From the cell containing the given text, extract its center point as [x, y] coordinate. 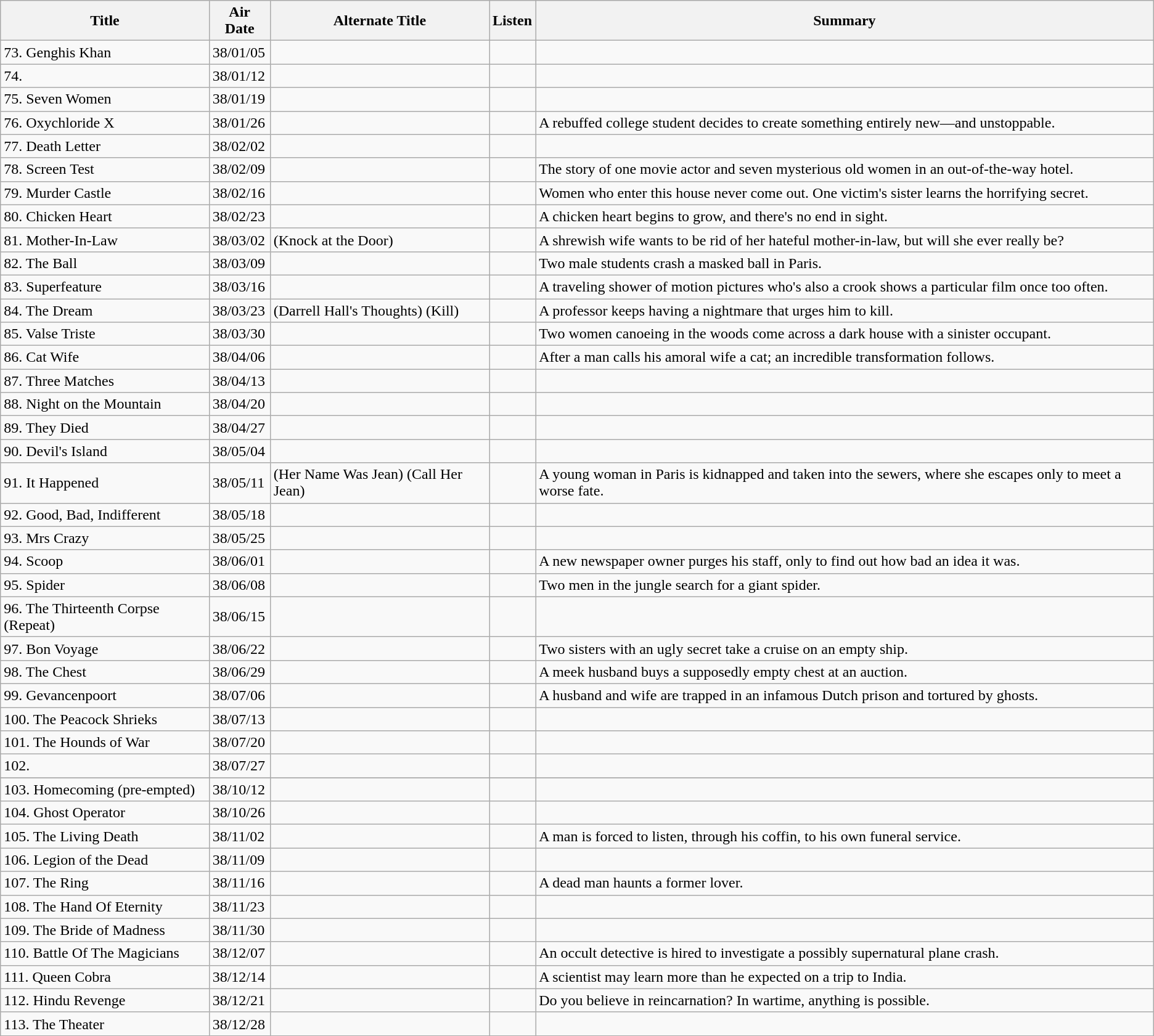
38/03/02 [239, 240]
Two women canoeing in the woods come across a dark house with a sinister occupant. [845, 334]
After a man calls his amoral wife a cat; an incredible transformation follows. [845, 357]
A rebuffed college student decides to create something entirely new—and unstoppable. [845, 123]
A meek husband buys a supposedly empty chest at an auction. [845, 672]
76. Oxychloride X [105, 123]
38/04/20 [239, 404]
38/06/08 [239, 585]
Summary [845, 21]
38/10/26 [239, 813]
105. The Living Death [105, 836]
89. They Died [105, 428]
38/05/11 [239, 483]
A new newspaper owner purges his staff, only to find out how bad an idea it was. [845, 561]
38/12/07 [239, 953]
100. The Peacock Shrieks [105, 719]
95. Spider [105, 585]
90. Devil's Island [105, 451]
107. The Ring [105, 883]
74. [105, 76]
A man is forced to listen, through his coffin, to his own funeral service. [845, 836]
Women who enter this house never come out. One victim's sister learns the horrifying secret. [845, 193]
98. The Chest [105, 672]
38/01/26 [239, 123]
92. Good, Bad, Indifferent [105, 515]
An occult detective is hired to investigate a possibly supernatural plane crash. [845, 953]
(Her Name Was Jean) (Call Her Jean) [380, 483]
38/06/15 [239, 616]
73. Genghis Khan [105, 52]
112. Hindu Revenge [105, 1000]
38/12/21 [239, 1000]
88. Night on the Mountain [105, 404]
94. Scoop [105, 561]
103. Homecoming (pre-empted) [105, 789]
110. Battle Of The Magicians [105, 953]
38/07/13 [239, 719]
38/06/01 [239, 561]
96. The Thirteenth Corpse (Repeat) [105, 616]
85. Valse Triste [105, 334]
38/03/23 [239, 310]
(Darrell Hall's Thoughts) (Kill) [380, 310]
75. Seven Women [105, 99]
The story of one movie actor and seven mysterious old women in an out-of-the-way hotel. [845, 169]
38/11/23 [239, 907]
A husband and wife are trapped in an infamous Dutch prison and tortured by ghosts. [845, 695]
Alternate Title [380, 21]
78. Screen Test [105, 169]
38/01/19 [239, 99]
38/12/28 [239, 1024]
109. The Bride of Madness [105, 930]
Title [105, 21]
38/02/16 [239, 193]
38/05/04 [239, 451]
38/02/09 [239, 169]
111. Queen Cobra [105, 977]
38/12/14 [239, 977]
91. It Happened [105, 483]
(Knock at the Door) [380, 240]
106. Legion of the Dead [105, 860]
38/04/06 [239, 357]
87. Three Matches [105, 381]
38/11/16 [239, 883]
38/01/05 [239, 52]
108. The Hand Of Eternity [105, 907]
A traveling shower of motion pictures who's also a crook shows a particular film once too often. [845, 287]
38/07/20 [239, 743]
102. [105, 766]
38/06/29 [239, 672]
38/02/02 [239, 146]
38/04/27 [239, 428]
A scientist may learn more than he expected on a trip to India. [845, 977]
38/03/30 [239, 334]
Two sisters with an ugly secret take a cruise on an empty ship. [845, 648]
38/01/12 [239, 76]
101. The Hounds of War [105, 743]
38/11/02 [239, 836]
93. Mrs Crazy [105, 538]
38/05/25 [239, 538]
Listen [513, 21]
83. Superfeature [105, 287]
Two men in the jungle search for a giant spider. [845, 585]
Two male students crash a masked ball in Paris. [845, 263]
79. Murder Castle [105, 193]
81. Mother-In-Law [105, 240]
82. The Ball [105, 263]
38/07/27 [239, 766]
38/03/16 [239, 287]
A shrewish wife wants to be rid of her hateful mother-in-law, but will she ever really be? [845, 240]
77. Death Letter [105, 146]
38/11/30 [239, 930]
84. The Dream [105, 310]
38/04/13 [239, 381]
86. Cat Wife [105, 357]
38/07/06 [239, 695]
A chicken heart begins to grow, and there's no end in sight. [845, 216]
99. Gevancenpoort [105, 695]
A dead man haunts a former lover. [845, 883]
A young woman in Paris is kidnapped and taken into the sewers, where she escapes only to meet a worse fate. [845, 483]
38/05/18 [239, 515]
Do you believe in reincarnation? In wartime, anything is possible. [845, 1000]
113. The Theater [105, 1024]
38/11/09 [239, 860]
Air Date [239, 21]
80. Chicken Heart [105, 216]
A professor keeps having a nightmare that urges him to kill. [845, 310]
38/06/22 [239, 648]
104. Ghost Operator [105, 813]
38/10/12 [239, 789]
38/02/23 [239, 216]
97. Bon Voyage [105, 648]
38/03/09 [239, 263]
